Locate the cell with the specified text and output its [X, Y] center coordinate. 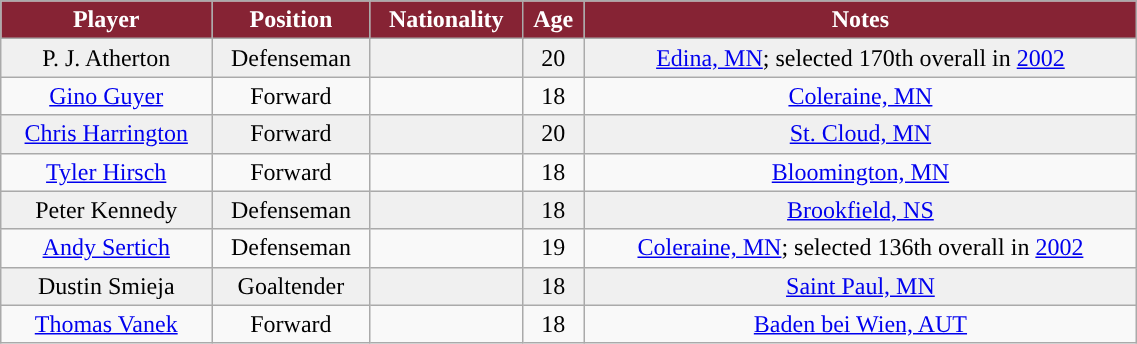
Gino Guyer [106, 96]
Baden bei Wien, AUT [860, 324]
Tyler Hirsch [106, 172]
Player [106, 20]
Brookfield, NS [860, 210]
Coleraine, MN; selected 136th overall in 2002 [860, 248]
Dustin Smieja [106, 286]
Thomas Vanek [106, 324]
19 [553, 248]
St. Cloud, MN [860, 134]
Saint Paul, MN [860, 286]
Age [553, 20]
Peter Kennedy [106, 210]
Chris Harrington [106, 134]
Position [291, 20]
Bloomington, MN [860, 172]
Nationality [446, 20]
Edina, MN; selected 170th overall in 2002 [860, 58]
P. J. Atherton [106, 58]
Notes [860, 20]
Coleraine, MN [860, 96]
Andy Sertich [106, 248]
Goaltender [291, 286]
